Locate the cell with the specified text and output its [X, Y] center coordinate. 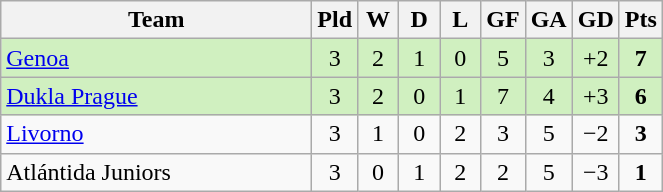
L [460, 20]
−2 [596, 134]
4 [548, 96]
W [378, 20]
−3 [596, 172]
Livorno [156, 134]
Atlántida Juniors [156, 172]
+2 [596, 58]
Pld [335, 20]
Team [156, 20]
Pts [640, 20]
GD [596, 20]
GA [548, 20]
Dukla Prague [156, 96]
6 [640, 96]
Genoa [156, 58]
D [420, 20]
GF [503, 20]
+3 [596, 96]
